Identify which cell holds the provided text, then report its [x, y] central coordinate. 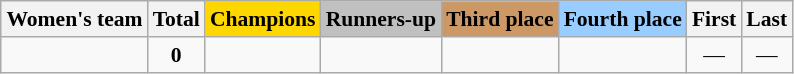
Last [766, 19]
First [714, 19]
Fourth place [623, 19]
Runners-up [381, 19]
Women's team [74, 19]
Champions [263, 19]
Third place [500, 19]
0 [176, 55]
Total [176, 19]
